For the text-containing cell, return its midpoint in [X, Y] coordinate format. 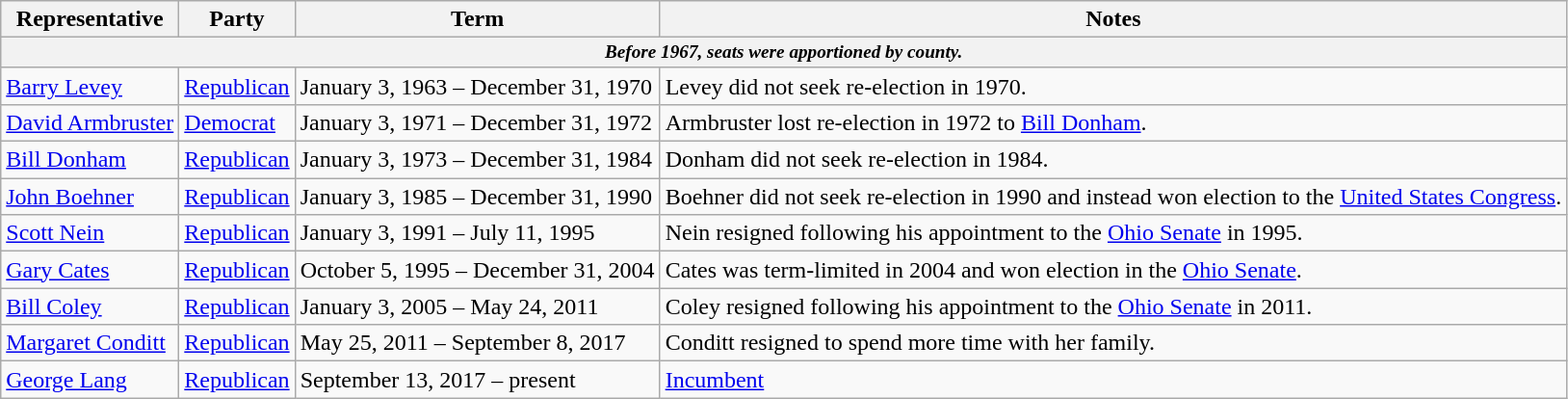
Nein resigned following his appointment to the Ohio Senate in 1995. [1113, 233]
Barry Levey [91, 86]
Bill Coley [91, 306]
Democrat [237, 123]
David Armbruster [91, 123]
Bill Donham [91, 160]
Boehner did not seek re-election in 1990 and instead won election to the United States Congress. [1113, 197]
George Lang [91, 380]
October 5, 1995 – December 31, 2004 [478, 270]
Coley resigned following his appointment to the Ohio Senate in 2011. [1113, 306]
September 13, 2017 – present [478, 380]
Levey did not seek re-election in 1970. [1113, 86]
Cates was term-limited in 2004 and won election in the Ohio Senate. [1113, 270]
Margaret Conditt [91, 343]
January 3, 1963 – December 31, 1970 [478, 86]
Representative [91, 19]
January 3, 1973 – December 31, 1984 [478, 160]
Before 1967, seats were apportioned by county. [784, 53]
May 25, 2011 – September 8, 2017 [478, 343]
Term [478, 19]
Conditt resigned to spend more time with her family. [1113, 343]
Party [237, 19]
January 3, 1985 – December 31, 1990 [478, 197]
Incumbent [1113, 380]
Gary Cates [91, 270]
January 3, 1991 – July 11, 1995 [478, 233]
Armbruster lost re-election in 1972 to Bill Donham. [1113, 123]
January 3, 1971 – December 31, 1972 [478, 123]
Notes [1113, 19]
John Boehner [91, 197]
Donham did not seek re-election in 1984. [1113, 160]
January 3, 2005 – May 24, 2011 [478, 306]
Scott Nein [91, 233]
